Locate the cell with the specified text and output its (X, Y) center coordinate. 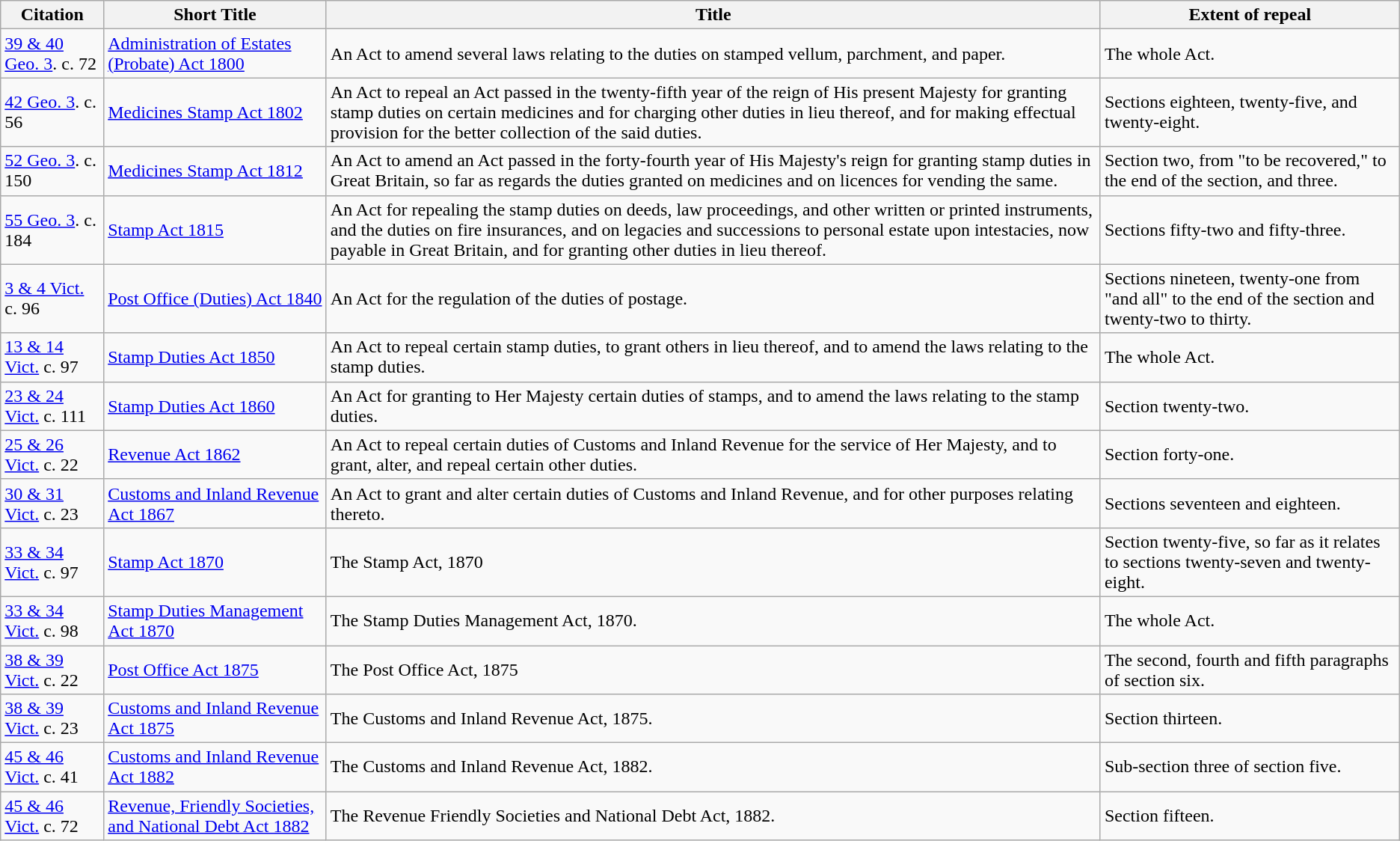
An Act to grant and alter certain duties of Customs and Inland Revenue, and for other purposes relating thereto. (713, 503)
55 Geo. 3. c. 184 (52, 230)
3 & 4 Vict. c. 96 (52, 299)
The Customs and Inland Revenue Act, 1882. (713, 768)
Short Title (215, 15)
38 & 39 Vict. c. 22 (52, 669)
Revenue, Friendly Societies, and National Debt Act 1882 (215, 816)
Title (713, 15)
An Act to repeal certain stamp duties, to grant others in lieu thereof, and to amend the laws relating to the stamp duties. (713, 358)
45 & 46 Vict. c. 41 (52, 768)
Sections eighteen, twenty-five, and twenty-eight. (1250, 112)
Sections nineteen, twenty-one from "and all" to the end of the section and twenty-two to thirty. (1250, 299)
Section forty-one. (1250, 455)
Post Office (Duties) Act 1840 (215, 299)
Stamp Duties Management Act 1870 (215, 621)
Sections fifty-two and fifty-three. (1250, 230)
33 & 34 Vict. c. 97 (52, 562)
38 & 39 Vict. c. 23 (52, 718)
The Stamp Duties Management Act, 1870. (713, 621)
45 & 46 Vict. c. 72 (52, 816)
Stamp Duties Act 1860 (215, 406)
25 & 26 Vict. c. 22 (52, 455)
Medicines Stamp Act 1812 (215, 171)
The Stamp Act, 1870 (713, 562)
Section twenty-five, so far as it relates to sections twenty-seven and twenty-eight. (1250, 562)
Customs and Inland Revenue Act 1867 (215, 503)
The Revenue Friendly Societies and National Debt Act, 1882. (713, 816)
42 Geo. 3. c. 56 (52, 112)
Section fifteen. (1250, 816)
Customs and Inland Revenue Act 1875 (215, 718)
The second, fourth and fifth paragraphs of section six. (1250, 669)
An Act to repeal certain duties of Customs and Inland Revenue for the service of Her Majesty, and to grant, alter, and repeal certain other duties. (713, 455)
Section thirteen. (1250, 718)
Section two, from "to be recovered," to the end of the section, and three. (1250, 171)
Stamp Act 1815 (215, 230)
Extent of repeal (1250, 15)
52 Geo. 3. c. 150 (52, 171)
Customs and Inland Revenue Act 1882 (215, 768)
An Act to amend several laws relating to the duties on stamped vellum, parchment, and paper. (713, 54)
30 & 31 Vict. c. 23 (52, 503)
An Act for the regulation of the duties of postage. (713, 299)
Stamp Duties Act 1850 (215, 358)
The Post Office Act, 1875 (713, 669)
Sub-section three of section five. (1250, 768)
13 & 14 Vict. c. 97 (52, 358)
Section twenty-two. (1250, 406)
39 & 40 Geo. 3. c. 72 (52, 54)
The Customs and Inland Revenue Act, 1875. (713, 718)
Post Office Act 1875 (215, 669)
An Act for granting to Her Majesty certain duties of stamps, and to amend the laws relating to the stamp duties. (713, 406)
Medicines Stamp Act 1802 (215, 112)
Sections seventeen and eighteen. (1250, 503)
33 & 34 Vict. c. 98 (52, 621)
Administration of Estates (Probate) Act 1800 (215, 54)
Stamp Act 1870 (215, 562)
23 & 24 Vict. c. 111 (52, 406)
Revenue Act 1862 (215, 455)
Citation (52, 15)
